Output the (x, y) coordinate of the center of the cell containing the given text.  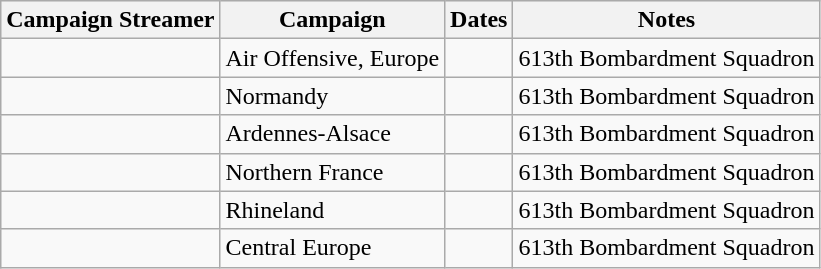
Northern France (332, 172)
Normandy (332, 96)
Notes (666, 20)
Dates (479, 20)
Campaign (332, 20)
Rhineland (332, 210)
Ardennes-Alsace (332, 134)
Air Offensive, Europe (332, 58)
Central Europe (332, 248)
Campaign Streamer (110, 20)
